Identify which cell holds the provided text, then report its [x, y] central coordinate. 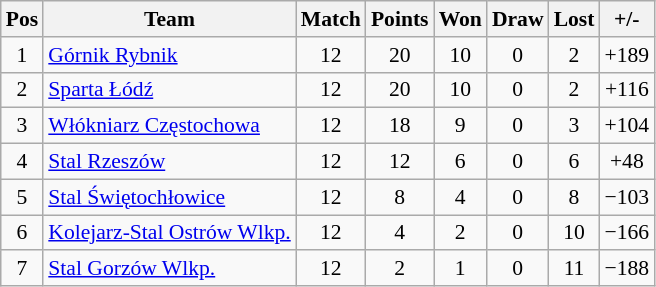
Points [400, 19]
+116 [626, 90]
11 [574, 269]
9 [460, 126]
Sparta Łódź [170, 90]
+104 [626, 126]
5 [22, 197]
Górnik Rybnik [170, 55]
+189 [626, 55]
Stal Gorzów Wlkp. [170, 269]
+/- [626, 19]
18 [400, 126]
Lost [574, 19]
7 [22, 269]
Team [170, 19]
Match [331, 19]
−188 [626, 269]
Stal Rzeszów [170, 162]
−166 [626, 233]
Włókniarz Częstochowa [170, 126]
+48 [626, 162]
Won [460, 19]
Stal Świętochłowice [170, 197]
Kolejarz-Stal Ostrów Wlkp. [170, 233]
−103 [626, 197]
Draw [518, 19]
Pos [22, 19]
